Pinpoint the cell where the given text exists, returning its [X, Y] midpoint coordinate. 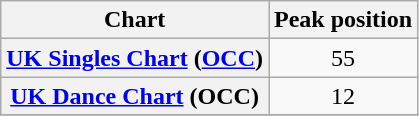
55 [342, 58]
12 [342, 96]
Peak position [342, 20]
UK Dance Chart (OCC) [135, 96]
UK Singles Chart (OCC) [135, 58]
Chart [135, 20]
